Detect which cell encompasses the target text, then output its [X, Y] center coordinate. 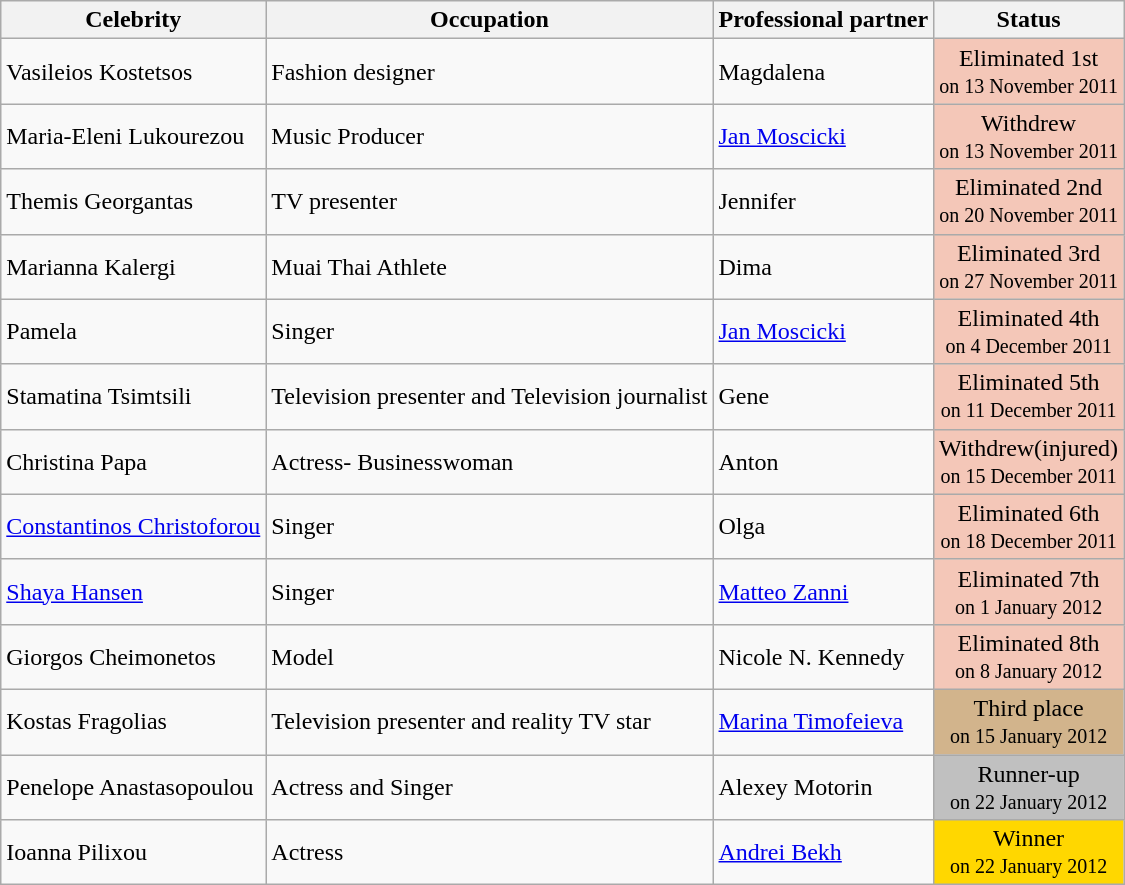
Matteo Zanni [824, 592]
Withdrewon 13 November 2011 [1029, 136]
Actress [490, 852]
Eliminated 7thon 1 January 2012 [1029, 592]
Eliminated 6thon 18 December 2011 [1029, 526]
Marianna Kalergi [134, 266]
Dima [824, 266]
Eliminated 5thon 11 December 2011 [1029, 396]
Muai Thai Athlete [490, 266]
Status [1029, 20]
Kostas Fragolias [134, 722]
Marina Timofeieva [824, 722]
Winner on 22 January 2012 [1029, 852]
Maria-Eleni Lukourezou [134, 136]
Ioanna Pilixou [134, 852]
Professional partner [824, 20]
Occupation [490, 20]
Actress and Singer [490, 786]
Andrei Bekh [824, 852]
Christina Papa [134, 462]
Eliminated 3rdon 27 November 2011 [1029, 266]
Eliminated 4thon 4 December 2011 [1029, 332]
Third place on 15 January 2012 [1029, 722]
Actress- Businesswoman [490, 462]
Constantinos Christoforou [134, 526]
Withdrew(injured)on 15 December 2011 [1029, 462]
Nicole N. Kennedy [824, 656]
Themis Georgantas [134, 202]
Model [490, 656]
Alexey Motorin [824, 786]
Television presenter and reality TV star [490, 722]
Magdalena [824, 72]
Shaya Hansen [134, 592]
Olga [824, 526]
TV presenter [490, 202]
Stamatina Tsimtsili [134, 396]
Vasileios Kostetsos [134, 72]
Jennifer [824, 202]
Runner-up on 22 January 2012 [1029, 786]
Pamela [134, 332]
Anton [824, 462]
Eliminated 1ston 13 November 2011 [1029, 72]
Eliminated 8thon 8 January 2012 [1029, 656]
Gene [824, 396]
Eliminated 2ndon 20 November 2011 [1029, 202]
Music Producer [490, 136]
Giorgos Cheimonetos [134, 656]
Celebrity [134, 20]
Fashion designer [490, 72]
Television presenter and Television journalist [490, 396]
Penelope Anastasopoulou [134, 786]
